Return the [X, Y] coordinate for the center point of the cell that contains the specified text.  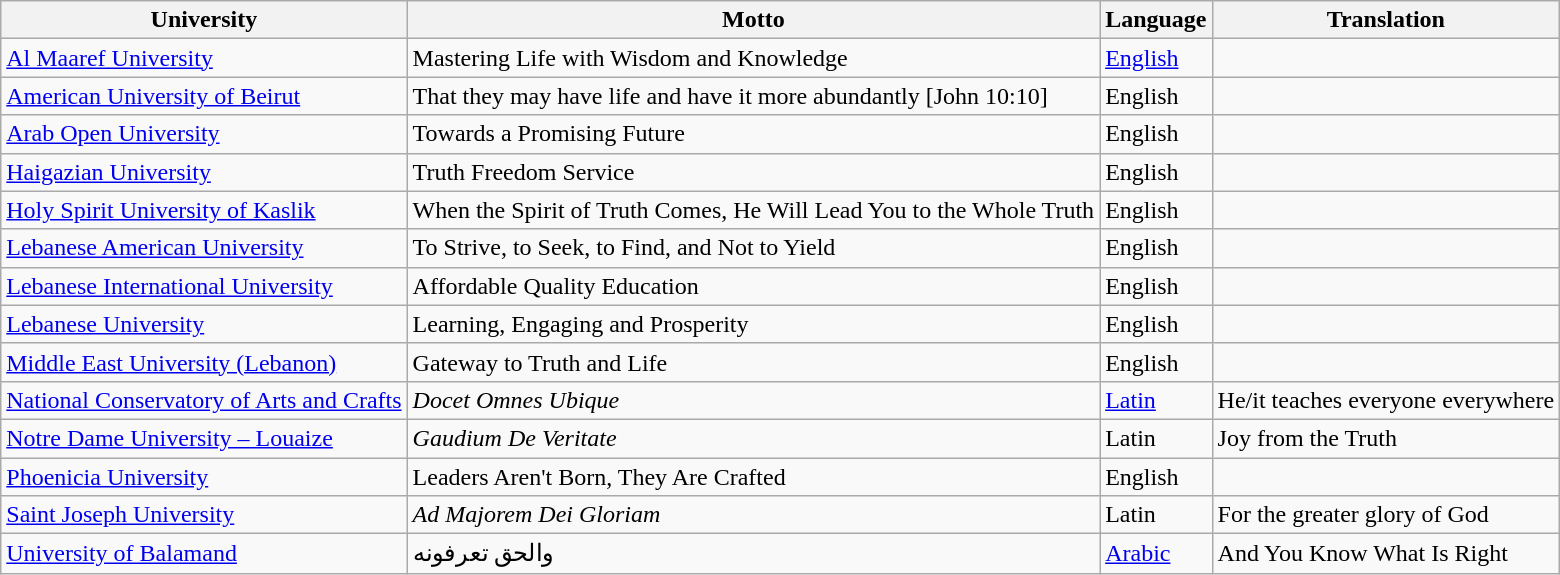
For the greater glory of God [1386, 515]
Notre Dame University – Louaize [204, 438]
Motto [754, 20]
Arabic [1156, 554]
Haigazian University [204, 172]
Holy Spirit University of Kaslik [204, 210]
Joy from the Truth [1386, 438]
To Strive, to Seek, to Find, and Not to Yield [754, 248]
National Conservatory of Arts and Crafts [204, 400]
Affordable Quality Education [754, 286]
Middle East University (Lebanon) [204, 362]
Leaders Aren't Born, They Are Crafted [754, 477]
That they may have life and have it more abundantly [John 10:10] [754, 96]
Lebanese American University [204, 248]
Arab Open University [204, 134]
And You Know What Is Right [1386, 554]
University [204, 20]
Truth Freedom Service [754, 172]
When the Spirit of Truth Comes, He Will Lead You to the Whole Truth [754, 210]
American University of Beirut [204, 96]
Gateway to Truth and Life [754, 362]
Language [1156, 20]
Gaudium De Veritate [754, 438]
Lebanese University [204, 324]
Docet Omnes Ubique [754, 400]
Al Maaref University [204, 58]
Ad Majorem Dei Gloriam [754, 515]
Learning, Engaging and Prosperity [754, 324]
Towards a Promising Future [754, 134]
Saint Joseph University [204, 515]
Mastering Life with Wisdom and Knowledge [754, 58]
He/it teaches everyone everywhere [1386, 400]
Translation [1386, 20]
Phoenicia University [204, 477]
والحق تعرفونه [754, 554]
University of Balamand [204, 554]
Lebanese International University [204, 286]
